Capture the cell that displays the provided text and extract its [X, Y] central coordinate. 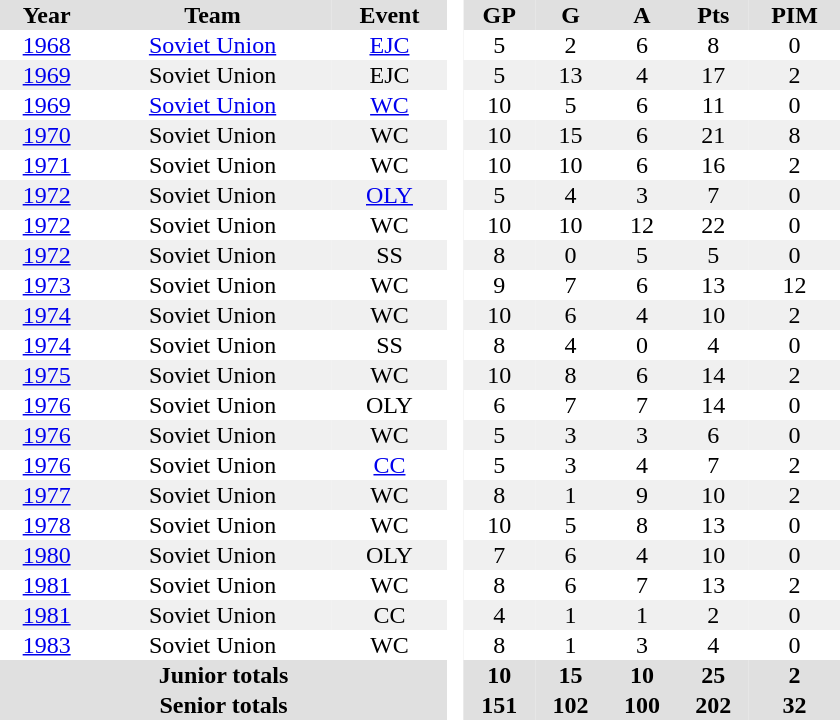
Senior totals [224, 705]
Pts [714, 15]
GP [500, 15]
32 [794, 705]
Team [212, 15]
1971 [46, 165]
1973 [46, 285]
21 [714, 135]
1978 [46, 525]
1970 [46, 135]
17 [714, 75]
Event [390, 15]
151 [500, 705]
1983 [46, 645]
A [642, 15]
G [570, 15]
16 [714, 165]
Year [46, 15]
1977 [46, 495]
1980 [46, 555]
102 [570, 705]
PIM [794, 15]
Junior totals [224, 675]
22 [714, 225]
25 [714, 675]
100 [642, 705]
202 [714, 705]
11 [714, 105]
1968 [46, 45]
1975 [46, 375]
